Determine the (x, y) coordinate at the center of the cell enclosing the given text.  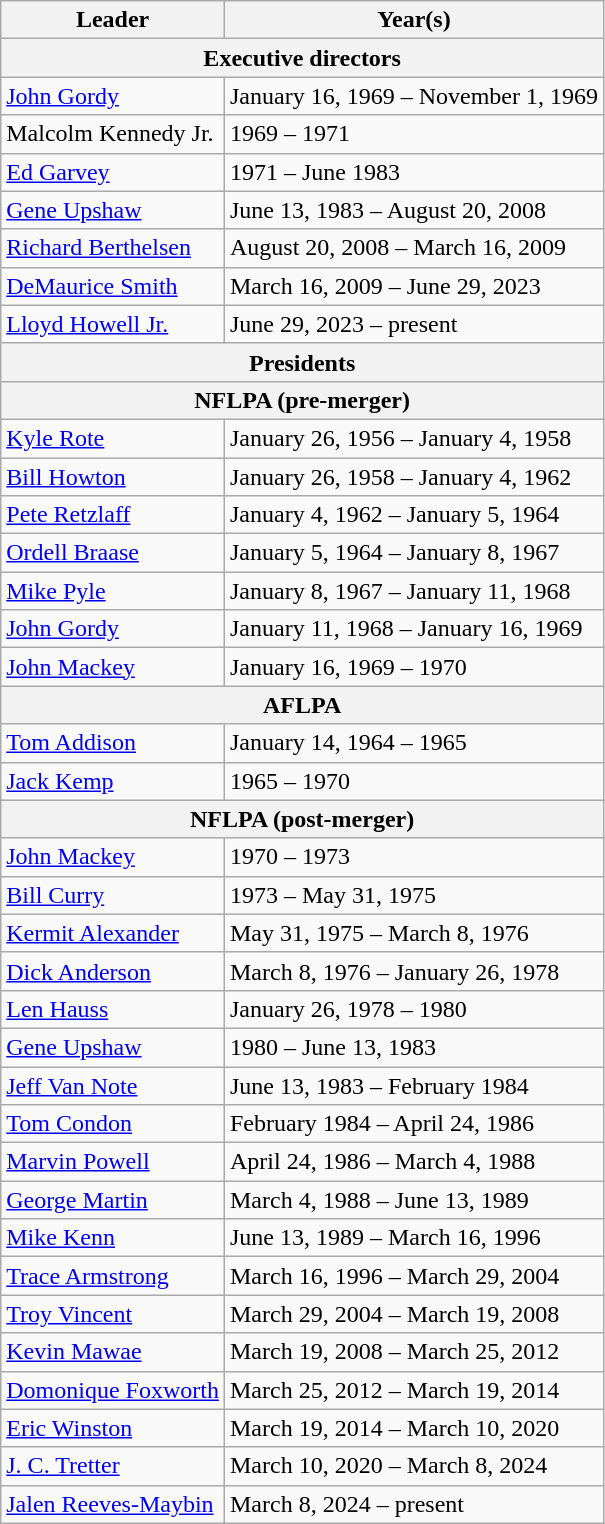
Mike Kenn (113, 1238)
1970 – 1973 (414, 857)
DeMaurice Smith (113, 286)
March 4, 1988 – June 13, 1989 (414, 1200)
Domonique Foxworth (113, 1390)
January 16, 1969 – November 1, 1969 (414, 96)
January 16, 1969 – 1970 (414, 667)
January 5, 1964 – January 8, 1967 (414, 553)
Bill Curry (113, 895)
Troy Vincent (113, 1314)
Executive directors (302, 58)
March 25, 2012 – March 19, 2014 (414, 1390)
Dick Anderson (113, 971)
Tom Addison (113, 743)
Eric Winston (113, 1428)
January 14, 1964 – 1965 (414, 743)
1965 – 1970 (414, 781)
Kermit Alexander (113, 933)
Ed Garvey (113, 172)
June 13, 1983 – August 20, 2008 (414, 210)
March 10, 2020 – March 8, 2024 (414, 1466)
June 13, 1989 – March 16, 1996 (414, 1238)
January 11, 1968 – January 16, 1969 (414, 629)
March 16, 2009 – June 29, 2023 (414, 286)
March 19, 2014 – March 10, 2020 (414, 1428)
March 8, 1976 – January 26, 1978 (414, 971)
Tom Condon (113, 1124)
June 29, 2023 – present (414, 324)
1971 – June 1983 (414, 172)
Jalen Reeves-Maybin (113, 1504)
Malcolm Kennedy Jr. (113, 134)
Trace Armstrong (113, 1276)
Marvin Powell (113, 1162)
January 26, 1956 – January 4, 1958 (414, 438)
Kyle Rote (113, 438)
Pete Retzlaff (113, 515)
1980 – June 13, 1983 (414, 1047)
January 4, 1962 – January 5, 1964 (414, 515)
August 20, 2008 – March 16, 2009 (414, 248)
AFLPA (302, 705)
January 8, 1967 – January 11, 1968 (414, 591)
June 13, 1983 – February 1984 (414, 1085)
1969 – 1971 (414, 134)
April 24, 1986 – March 4, 1988 (414, 1162)
January 26, 1978 – 1980 (414, 1009)
NFLPA (post-merger) (302, 819)
Bill Howton (113, 477)
Presidents (302, 362)
George Martin (113, 1200)
Ordell Braase (113, 553)
1973 – May 31, 1975 (414, 895)
March 29, 2004 – March 19, 2008 (414, 1314)
Jeff Van Note (113, 1085)
Year(s) (414, 20)
Leader (113, 20)
J. C. Tretter (113, 1466)
Len Hauss (113, 1009)
NFLPA (pre-merger) (302, 400)
Kevin Mawae (113, 1352)
March 19, 2008 – March 25, 2012 (414, 1352)
Mike Pyle (113, 591)
Richard Berthelsen (113, 248)
Lloyd Howell Jr. (113, 324)
March 16, 1996 – March 29, 2004 (414, 1276)
March 8, 2024 – present (414, 1504)
February 1984 – April 24, 1986 (414, 1124)
May 31, 1975 – March 8, 1976 (414, 933)
January 26, 1958 – January 4, 1962 (414, 477)
Jack Kemp (113, 781)
